Capture the cell that displays the provided text and extract its (x, y) central coordinate. 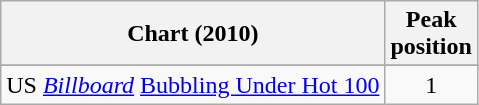
Peak position (431, 34)
Chart (2010) (193, 34)
US Billboard Bubbling Under Hot 100 (193, 85)
1 (431, 85)
